Pinpoint the cell where the given text exists, returning its [x, y] midpoint coordinate. 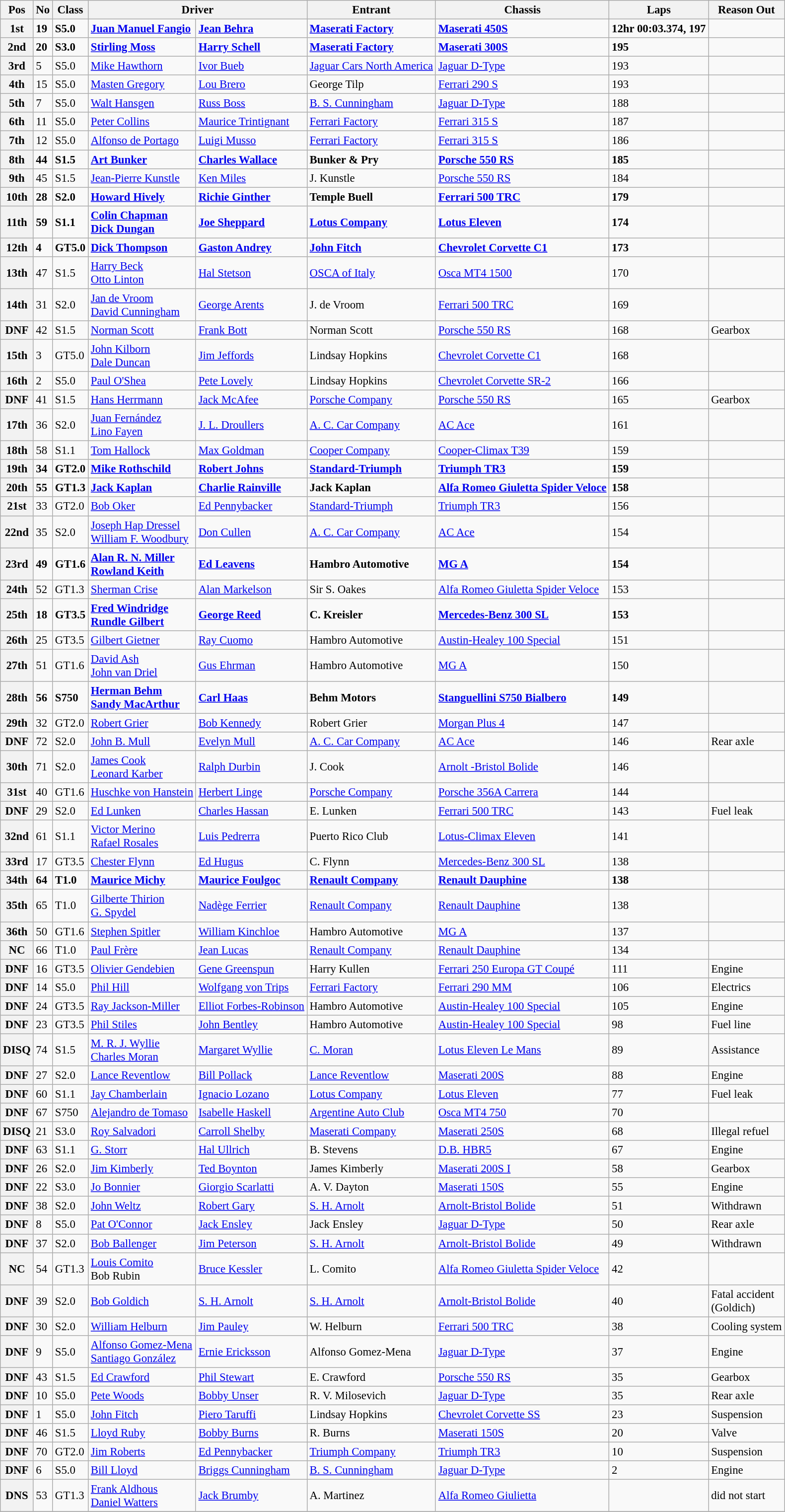
28 [43, 197]
Lloyd Ruby [142, 1433]
173 [659, 247]
L. Comito [371, 1269]
179 [659, 197]
184 [659, 178]
Hal Stetson [251, 273]
1st [17, 29]
56 [43, 697]
George Reed [251, 615]
Gene Greenspun [251, 969]
John Weltz [142, 1206]
Margaret Wyllie [251, 1050]
Harry Kullen [371, 969]
74 [43, 1050]
134 [659, 950]
12hr 00:03.374, 197 [659, 29]
137 [659, 931]
65 [43, 906]
Pete Woods [142, 1396]
Luis Pedrerra [251, 836]
Carl Haas [251, 697]
23rd [17, 564]
17 [43, 862]
89 [659, 1050]
6th [17, 122]
64 [43, 881]
Bob Goldich [142, 1300]
Ed Crawford [142, 1377]
Jack McAfee [251, 400]
Bill Lloyd [142, 1470]
Alfonso Gomez-Mena Santiago González [142, 1352]
Ed Leavens [251, 564]
Nadège Ferrier [251, 906]
A. Martinez [371, 1496]
1 [43, 1414]
E. Lunken [371, 811]
Jim Peterson [251, 1243]
Jay Chamberlain [142, 1094]
James Cook Leonard Karber [142, 767]
43 [43, 1377]
Jean-Pierre Kunstle [142, 178]
22nd [17, 531]
No [43, 10]
Chester Flynn [142, 862]
53 [43, 1496]
Ferrari 290 S [522, 84]
39 [43, 1300]
Temple Buell [371, 197]
150 [659, 666]
111 [659, 969]
27 [43, 1075]
14th [17, 305]
J. Kunstle [371, 178]
36th [17, 931]
Max Goldman [251, 451]
E. Crawford [371, 1377]
John Bentley [251, 1025]
Phil Stewart [251, 1377]
R. Burns [371, 1433]
Assistance [747, 1050]
26 [43, 1169]
Pete Lovely [251, 381]
Phil Stiles [142, 1025]
W. Helburn [371, 1326]
185 [659, 159]
32 [43, 723]
Frank Bott [251, 330]
Illegal refuel [747, 1132]
Maserati 450S [522, 29]
Cooper-Climax T39 [522, 451]
Jaguar Cars North America [371, 66]
OSCA of Italy [371, 273]
Giorgio Scarlatti [251, 1187]
Arnolt -Bristol Bolide [522, 767]
Alfa Romeo Giulietta [522, 1496]
30 [43, 1326]
Sir S. Oakes [371, 589]
27th [17, 666]
24 [43, 1006]
Briggs Cunningham [251, 1470]
7 [43, 103]
Tom Hallock [142, 451]
Alan Markelson [251, 589]
170 [659, 273]
Joe Sheppard [251, 222]
Valve [747, 1433]
Stanguellini S750 Bialbero [522, 697]
141 [659, 836]
6 [43, 1470]
18 [43, 615]
106 [659, 987]
Herman Behm Sandy MacArthur [142, 697]
Elliot Forbes-Robinson [251, 1006]
Mike Rothschild [142, 469]
J. de Vroom [371, 305]
10th [17, 197]
36 [43, 425]
15th [17, 356]
11 [43, 122]
Charlie Rainville [251, 488]
Howard Hively [142, 197]
9th [17, 178]
187 [659, 122]
149 [659, 697]
5th [17, 103]
Stirling Moss [142, 47]
Alfonso de Portago [142, 141]
Olivier Gendebien [142, 969]
John Kilborn Dale Duncan [142, 356]
Gus Ehrman [251, 666]
G. Storr [142, 1150]
11th [17, 222]
35th [17, 906]
61 [43, 836]
24th [17, 589]
165 [659, 400]
Fatal accident(Goldich) [747, 1300]
Isabelle Haskell [251, 1113]
Harry Schell [251, 47]
Osca MT4 1500 [522, 273]
68 [659, 1132]
21 [43, 1132]
Bill Pollack [251, 1075]
Roy Salvadori [142, 1132]
Juan Fernández Lino Fayen [142, 425]
19 [43, 29]
Jo Bonnier [142, 1187]
Laps [659, 10]
did not start [747, 1496]
105 [659, 1006]
Jack Brumby [251, 1496]
Porsche 356A Carrera [522, 792]
Harry Beck Otto Linton [142, 273]
31st [17, 792]
Entrant [371, 10]
Maurice Michy [142, 881]
Bunker & Pry [371, 159]
R. V. Milosevich [371, 1396]
143 [659, 811]
77 [659, 1094]
186 [659, 141]
Fred Windridge Rundle Gilbert [142, 615]
188 [659, 103]
Ed Lunken [142, 811]
72 [43, 742]
Hans Herrmann [142, 400]
19th [17, 469]
David Ash John van Driel [142, 666]
41 [43, 400]
20th [17, 488]
8th [17, 159]
Jim Roberts [142, 1452]
46 [43, 1433]
29 [43, 811]
Maserati Company [371, 1132]
66 [43, 950]
Chevrolet Corvette SR-2 [522, 381]
George Tilp [371, 84]
Mike Hawthorn [142, 66]
Jim Pauley [251, 1326]
Maurice Foulgoc [251, 881]
Herbert Linge [251, 792]
Gilbert Gietner [142, 640]
12 [43, 141]
William Helburn [142, 1326]
Wolfgang von Trips [251, 987]
Chassis [522, 10]
Maurice Trintignant [251, 122]
Electrics [747, 987]
Ferrari 250 Europa GT Coupé [522, 969]
Jan de Vroom David Cunningham [142, 305]
Ray Jackson-Miller [142, 1006]
52 [43, 589]
Ignacio Lozano [251, 1094]
22 [43, 1187]
Behm Motors [371, 697]
147 [659, 723]
Bruce Kessler [251, 1269]
60 [43, 1094]
Charles Hassan [251, 811]
Ray Cuomo [251, 640]
Luigi Musso [251, 141]
8 [43, 1225]
Huschke von Hanstein [142, 792]
Bob Oker [142, 507]
Osca MT4 750 [522, 1113]
Art Bunker [142, 159]
Morgan Plus 4 [522, 723]
M. R. J. Wyllie Charles Moran [142, 1050]
Bobby Unser [251, 1396]
12th [17, 247]
195 [659, 47]
Paul Frère [142, 950]
Jean Lucas [251, 950]
Robert Johns [251, 469]
Paul O'Shea [142, 381]
Driver [198, 10]
169 [659, 305]
63 [43, 1150]
166 [659, 381]
Lou Brero [251, 84]
144 [659, 792]
Stephen Spitler [142, 931]
Bob Kennedy [251, 723]
28th [17, 697]
Ted Boynton [251, 1169]
J. L. Droullers [251, 425]
Frank Aldhous Daniel Watters [142, 1496]
Alan R. N. Miller Rowland Keith [142, 564]
Cooling system [747, 1326]
Class [70, 10]
17th [17, 425]
Maserati 300S [522, 47]
Hal Ullrich [251, 1150]
25 [43, 640]
16th [17, 381]
Argentine Auto Club [371, 1113]
Alejandro de Tomaso [142, 1113]
Victor Merino Rafael Rosales [142, 836]
Dick Thompson [142, 247]
33 [43, 507]
Walt Hansgen [142, 103]
88 [659, 1075]
4 [43, 247]
Chevrolet Corvette SS [522, 1414]
D.B. HBR5 [522, 1150]
26th [17, 640]
Masten Gregory [142, 84]
3rd [17, 66]
Pat O'Connor [142, 1225]
Piero Taruffi [251, 1414]
Bob Ballenger [142, 1243]
25th [17, 615]
Peter Collins [142, 122]
54 [43, 1269]
Lotus Eleven Le Mans [522, 1050]
Sherman Crise [142, 589]
Maserati 200S I [522, 1169]
Lotus-Climax Eleven [522, 836]
Ken Miles [251, 178]
Richie Ginther [251, 197]
Joseph Hap Dressel William F. Woodbury [142, 531]
Evelyn Mull [251, 742]
Carroll Shelby [251, 1132]
Jim Jeffords [251, 356]
9 [43, 1352]
Colin Chapman Dick Dungan [142, 222]
21st [17, 507]
161 [659, 425]
32nd [17, 836]
Gaston Andrey [251, 247]
158 [659, 488]
Maserati 250S [522, 1132]
Don Cullen [251, 531]
31 [43, 305]
Maserati 200S [522, 1075]
B. Stevens [371, 1150]
Ralph Durbin [251, 767]
47 [43, 273]
J. Cook [371, 767]
Ed Hugus [251, 862]
16 [43, 969]
29th [17, 723]
A. V. Dayton [371, 1187]
DNS [17, 1496]
Triumph Company [371, 1452]
Jean Behra [251, 29]
44 [43, 159]
Phil Hill [142, 987]
Louis Comito Bob Rubin [142, 1269]
4th [17, 84]
15 [43, 84]
18th [17, 451]
Charles Wallace [251, 159]
Puerto Rico Club [371, 836]
John B. Mull [142, 742]
13th [17, 273]
Alfonso Gomez-Mena [371, 1352]
Gilberte Thirion G. Spydel [142, 906]
Ivor Bueb [251, 66]
Pos [17, 10]
14 [43, 987]
Ferrari 290 MM [522, 987]
Juan Manuel Fangio [142, 29]
34 [43, 469]
45 [43, 178]
C. Moran [371, 1050]
59 [43, 222]
2nd [17, 47]
Ernie Ericksson [251, 1352]
Cooper Company [371, 451]
30th [17, 767]
C. Flynn [371, 862]
Fuel line [747, 1025]
3 [43, 356]
71 [43, 767]
151 [659, 640]
33rd [17, 862]
Reason Out [747, 10]
5 [43, 66]
Robert Gary [251, 1206]
7th [17, 141]
174 [659, 222]
156 [659, 507]
William Kinchloe [251, 931]
Bobby Burns [251, 1433]
Jim Kimberly [142, 1169]
34th [17, 881]
George Arents [251, 305]
C. Kreisler [371, 615]
James Kimberly [371, 1169]
98 [659, 1025]
Russ Boss [251, 103]
